From the cell containing the given text, extract its center point as [X, Y] coordinate. 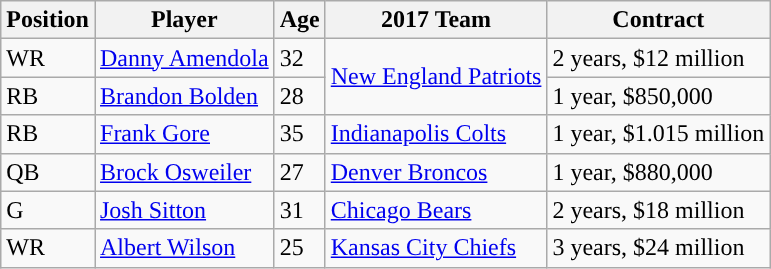
2 years, $18 million [658, 210]
Albert Wilson [184, 248]
32 [300, 58]
QB [48, 172]
27 [300, 172]
Brock Osweiler [184, 172]
28 [300, 96]
Brandon Bolden [184, 96]
New England Patriots [436, 77]
31 [300, 210]
Josh Sitton [184, 210]
Indianapolis Colts [436, 134]
Kansas City Chiefs [436, 248]
35 [300, 134]
1 year, $850,000 [658, 96]
2 years, $12 million [658, 58]
25 [300, 248]
Player [184, 20]
Contract [658, 20]
Age [300, 20]
Position [48, 20]
1 year, $880,000 [658, 172]
Denver Broncos [436, 172]
1 year, $1.015 million [658, 134]
Danny Amendola [184, 58]
Frank Gore [184, 134]
G [48, 210]
3 years, $24 million [658, 248]
2017 Team [436, 20]
Chicago Bears [436, 210]
